Extract the (x, y) coordinate from the center of the cell holding the provided text.  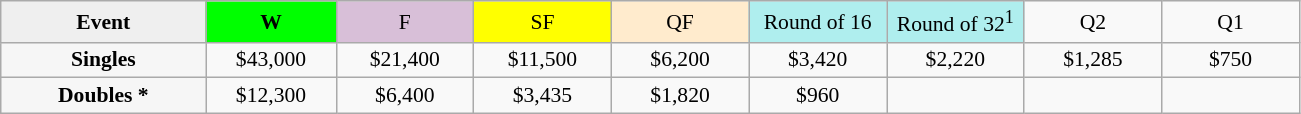
QF (680, 22)
$3,420 (818, 60)
SF (543, 22)
Q2 (1093, 22)
$6,200 (680, 60)
F (405, 22)
$6,400 (405, 96)
W (271, 22)
Q1 (1231, 22)
$2,220 (955, 60)
Round of 16 (818, 22)
$3,435 (543, 96)
$11,500 (543, 60)
Singles (104, 60)
Doubles * (104, 96)
$12,300 (271, 96)
$43,000 (271, 60)
Event (104, 22)
$1,285 (1093, 60)
Round of 321 (955, 22)
$750 (1231, 60)
$960 (818, 96)
$21,400 (405, 60)
$1,820 (680, 96)
